Extract the (x, y) coordinate from the center of the cell holding the provided text.  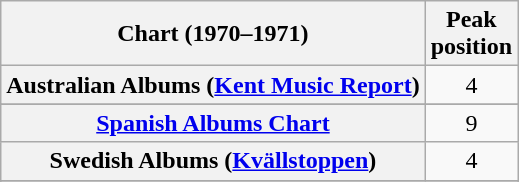
Chart (1970–1971) (213, 34)
Spanish Albums Chart (213, 123)
Peakposition (471, 34)
Swedish Albums (Kvällstoppen) (213, 161)
Australian Albums (Kent Music Report) (213, 85)
9 (471, 123)
